Extract the [x, y] coordinate from the center of the cell holding the provided text.  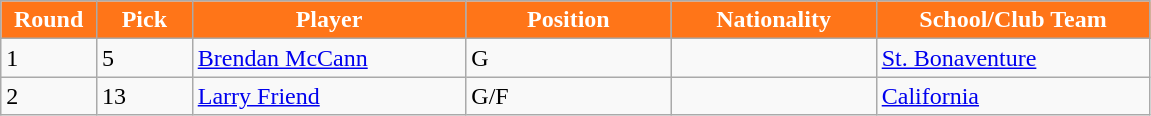
G/F [568, 96]
St. Bonaventure [1013, 58]
Brendan McCann [329, 58]
1 [49, 58]
California [1013, 96]
Pick [144, 20]
G [568, 58]
13 [144, 96]
5 [144, 58]
Nationality [774, 20]
Player [329, 20]
2 [49, 96]
Round [49, 20]
School/Club Team [1013, 20]
Position [568, 20]
Larry Friend [329, 96]
